Find where the given text appears and provide that cell's center as (x, y) coordinate. 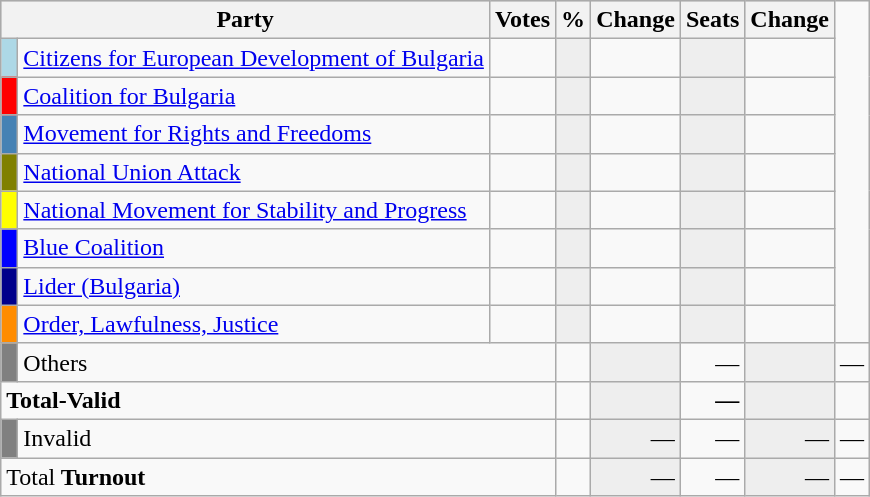
% (574, 20)
Blue Coalition (254, 248)
Total Turnout (278, 477)
Citizens for European Development of Bulgaria (254, 58)
National Union Attack (254, 172)
Total-Valid (278, 400)
Party (246, 20)
Lider (Bulgaria) (254, 286)
Invalid (287, 438)
Others (287, 362)
Movement for Rights and Freedoms (254, 134)
Coalition for Bulgaria (254, 96)
Order, Lawfulness, Justice (254, 324)
National Movement for Stability and Progress (254, 210)
Seats (712, 20)
Votes (522, 20)
